Pinpoint the cell where the given text exists, returning its (x, y) midpoint coordinate. 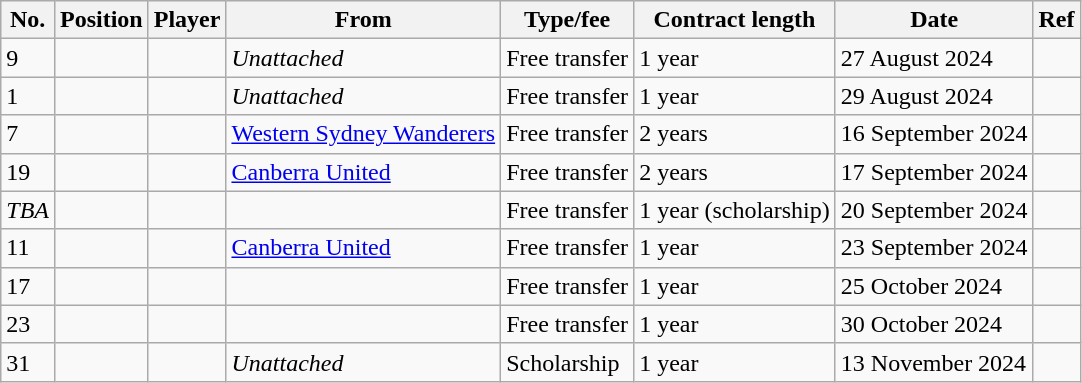
27 August 2024 (934, 58)
Player (187, 20)
31 (28, 362)
30 October 2024 (934, 324)
17 September 2024 (934, 172)
17 (28, 286)
Date (934, 20)
23 September 2024 (934, 248)
Ref (1056, 20)
Position (101, 20)
1 year (scholarship) (735, 210)
7 (28, 134)
No. (28, 20)
19 (28, 172)
From (364, 20)
25 October 2024 (934, 286)
11 (28, 248)
Contract length (735, 20)
20 September 2024 (934, 210)
Scholarship (568, 362)
23 (28, 324)
9 (28, 58)
16 September 2024 (934, 134)
TBA (28, 210)
29 August 2024 (934, 96)
Type/fee (568, 20)
Western Sydney Wanderers (364, 134)
1 (28, 96)
13 November 2024 (934, 362)
